Output the (X, Y) coordinate of the center of the cell containing the given text.  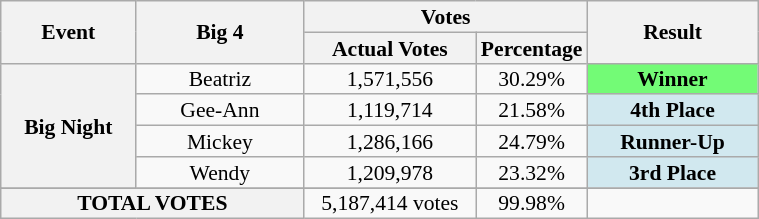
4th Place (672, 110)
Wendy (220, 172)
1,571,556 (390, 78)
Winner (672, 78)
Runner-Up (672, 142)
3rd Place (672, 172)
Big Night (68, 125)
1,119,714 (390, 110)
Event (68, 32)
Result (672, 32)
TOTAL VOTES (152, 204)
99.98% (532, 204)
Votes (446, 16)
Percentage (532, 48)
24.79% (532, 142)
30.29% (532, 78)
Beatriz (220, 78)
Mickey (220, 142)
1,209,978 (390, 172)
Actual Votes (390, 48)
5,187,414 votes (390, 204)
Big 4 (220, 32)
23.32% (532, 172)
21.58% (532, 110)
Gee-Ann (220, 110)
1,286,166 (390, 142)
